Scan for the cell matching the given text and deliver its (x, y) coordinate at center. 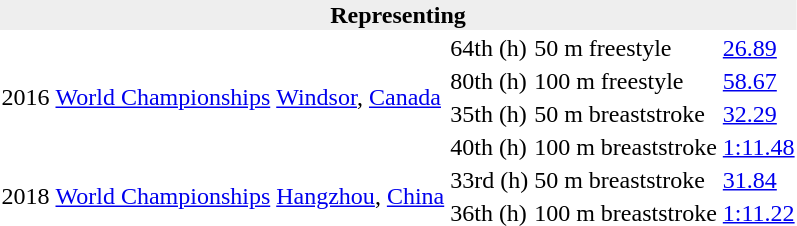
80th (h) (490, 81)
40th (h) (490, 147)
58.67 (758, 81)
World Championships (163, 98)
35th (h) (490, 114)
32.29 (758, 114)
Windsor, Canada (360, 98)
100 m breaststroke (626, 147)
Representing (398, 15)
50 m freestyle (626, 48)
100 m freestyle (626, 81)
2016 (26, 98)
1:11.48 (758, 147)
33rd (h) (490, 180)
31.84 (758, 180)
26.89 (758, 48)
64th (h) (490, 48)
